Identify which cell holds the provided text, then report its [x, y] central coordinate. 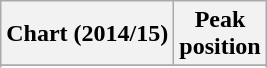
Chart (2014/15) [88, 34]
Peakposition [220, 34]
